Capture the cell that displays the provided text and extract its (x, y) central coordinate. 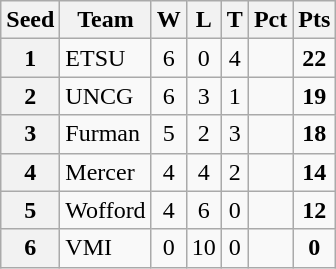
10 (204, 248)
18 (314, 134)
Pct (270, 20)
14 (314, 172)
Team (106, 20)
T (234, 20)
22 (314, 58)
UNCG (106, 96)
W (168, 20)
Mercer (106, 172)
19 (314, 96)
L (204, 20)
VMI (106, 248)
12 (314, 210)
Pts (314, 20)
Seed (30, 20)
Furman (106, 134)
Wofford (106, 210)
ETSU (106, 58)
